Identify which cell holds the provided text, then report its (X, Y) central coordinate. 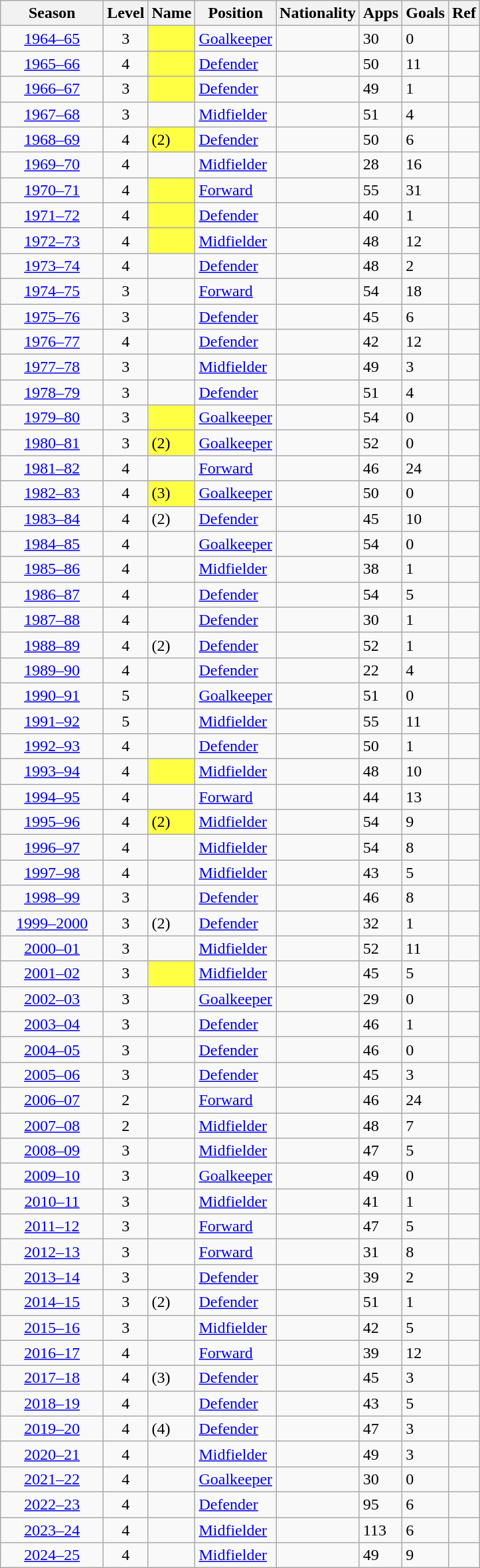
1967–68 (52, 114)
(4) (171, 1429)
41 (380, 1201)
2006–07 (52, 1100)
1985–86 (52, 569)
1964–65 (52, 39)
2009–10 (52, 1176)
29 (380, 999)
18 (426, 291)
1988–89 (52, 645)
2019–20 (52, 1429)
1978–79 (52, 392)
1997–98 (52, 873)
2016–17 (52, 1353)
Season (52, 13)
7 (426, 1126)
1977–78 (52, 367)
Nationality (318, 13)
1991–92 (52, 721)
1983–84 (52, 519)
1980–81 (52, 443)
1974–75 (52, 291)
1975–76 (52, 317)
Level (126, 13)
Goals (426, 13)
1986–87 (52, 594)
2021–22 (52, 1479)
1973–74 (52, 266)
2008–09 (52, 1151)
32 (380, 923)
1970–71 (52, 190)
2003–04 (52, 1024)
1993–94 (52, 772)
2017–18 (52, 1378)
1965–66 (52, 64)
1981–82 (52, 468)
13 (426, 797)
22 (380, 670)
1971–72 (52, 215)
2007–08 (52, 1126)
1968–69 (52, 139)
44 (380, 797)
Apps (380, 13)
40 (380, 215)
2013–14 (52, 1277)
2001–02 (52, 974)
2015–16 (52, 1328)
2004–05 (52, 1049)
1990–91 (52, 695)
1998–99 (52, 898)
2010–11 (52, 1201)
28 (380, 165)
1996–97 (52, 847)
1966–67 (52, 89)
2023–24 (52, 1529)
2002–03 (52, 999)
2014–15 (52, 1302)
1969–70 (52, 165)
1995–96 (52, 822)
2012–13 (52, 1252)
1992–93 (52, 746)
1972–73 (52, 240)
2024–25 (52, 1555)
2005–06 (52, 1075)
1976–77 (52, 342)
1987–88 (52, 620)
2022–23 (52, 1504)
1982–83 (52, 493)
16 (426, 165)
95 (380, 1504)
1989–90 (52, 670)
1999–2000 (52, 923)
Name (171, 13)
2000–01 (52, 948)
1984–85 (52, 544)
38 (380, 569)
1979–80 (52, 418)
1994–95 (52, 797)
Position (236, 13)
Ref (463, 13)
113 (380, 1529)
2020–21 (52, 1454)
2018–19 (52, 1403)
2011–12 (52, 1227)
